For the text-containing cell, return its midpoint in [X, Y] coordinate format. 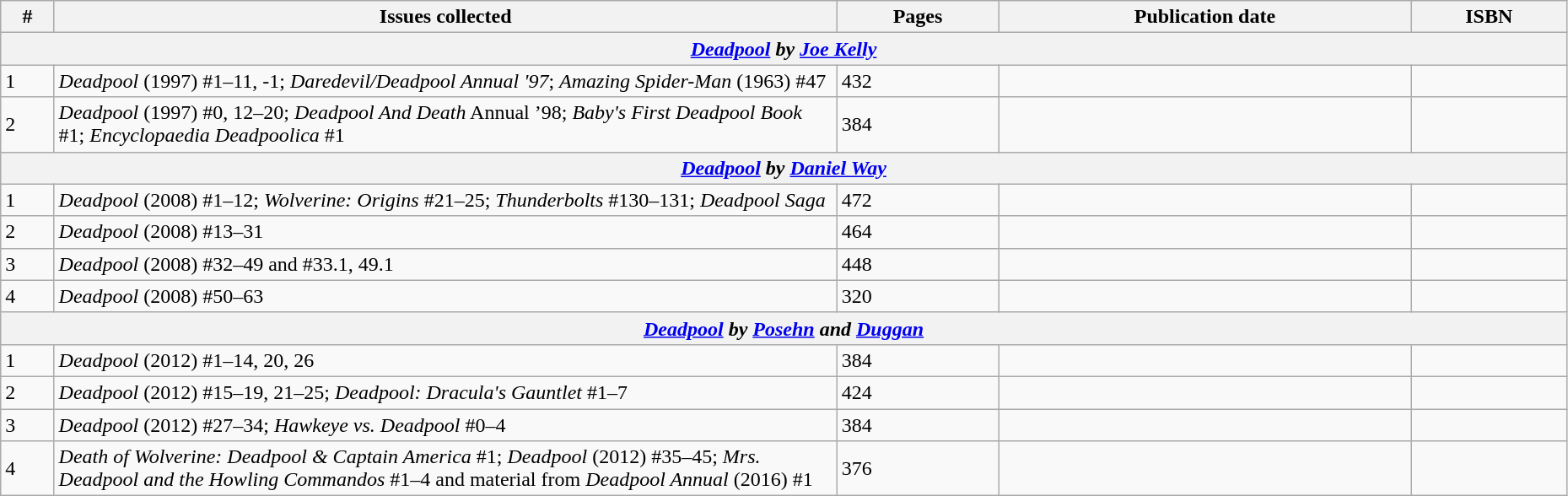
ISBN [1489, 17]
464 [918, 232]
472 [918, 200]
424 [918, 392]
Pages [918, 17]
448 [918, 264]
Deadpool (2012) #15–19, 21–25; Deadpool: Dracula's Gauntlet #1–7 [445, 392]
Deadpool (2008) #1–12; Wolverine: Origins #21–25; Thunderbolts #130–131; Deadpool Saga [445, 200]
Deadpool by Posehn and Duggan [784, 328]
376 [918, 469]
320 [918, 296]
Deadpool (2012) #1–14, 20, 26 [445, 360]
Deadpool (1997) #0, 12–20; Deadpool And Death Annual ’98; Baby's First Deadpool Book #1; Encyclopaedia Deadpoolica #1 [445, 125]
Deadpool by Daniel Way [784, 168]
Deadpool by Joe Kelly [784, 49]
# [27, 17]
Deadpool (2008) #50–63 [445, 296]
Deadpool (1997) #1–11, -1; Daredevil/Deadpool Annual '97; Amazing Spider-Man (1963) #47 [445, 81]
Issues collected [445, 17]
Deadpool (2008) #32–49 and #33.1, 49.1 [445, 264]
Deadpool (2008) #13–31 [445, 232]
Deadpool (2012) #27–34; Hawkeye vs. Deadpool #0–4 [445, 424]
432 [918, 81]
Publication date [1205, 17]
